For the text-containing cell, return its midpoint in (x, y) coordinate format. 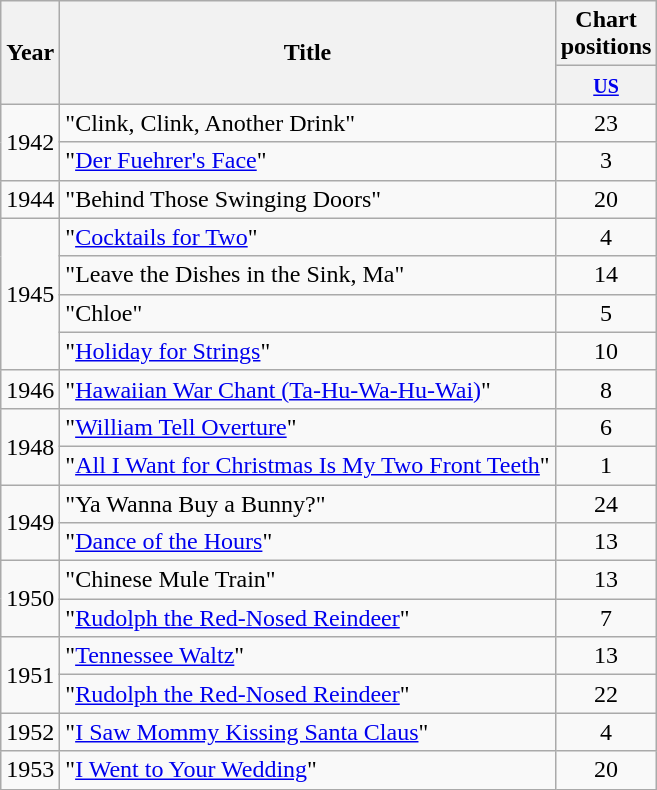
"Der Fuehrer's Face" (308, 161)
6 (606, 427)
"Clink, Clink, Another Drink" (308, 123)
"Chloe" (308, 313)
10 (606, 351)
22 (606, 694)
Title (308, 52)
1949 (30, 522)
Year (30, 52)
1942 (30, 142)
"I Went to Your Wedding" (308, 770)
1945 (30, 294)
"Leave the Dishes in the Sink, Ma" (308, 275)
24 (606, 503)
US (606, 85)
"Tennessee Waltz" (308, 656)
"Hawaiian War Chant (Ta-Hu-Wa-Hu-Wai)" (308, 389)
1 (606, 465)
1950 (30, 599)
"Cocktails for Two" (308, 237)
"I Saw Mommy Kissing Santa Claus" (308, 732)
1946 (30, 389)
14 (606, 275)
"Chinese Mule Train" (308, 580)
"Behind Those Swinging Doors" (308, 199)
"All I Want for Christmas Is My Two Front Teeth" (308, 465)
1944 (30, 199)
1951 (30, 675)
1952 (30, 732)
7 (606, 618)
1948 (30, 446)
"William Tell Overture" (308, 427)
"Holiday for Strings" (308, 351)
"Ya Wanna Buy a Bunny?" (308, 503)
23 (606, 123)
8 (606, 389)
1953 (30, 770)
5 (606, 313)
"Dance of the Hours" (308, 542)
Chart positions (606, 34)
3 (606, 161)
